Provide the (x, y) coordinate of the cell's center where the given text is located.  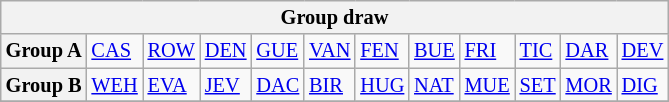
TIC (538, 51)
DAR (589, 51)
MUE (488, 85)
DIG (643, 85)
SET (538, 85)
NAT (434, 85)
DAC (278, 85)
Group B (44, 85)
WEH (115, 85)
GUE (278, 51)
HUG (382, 85)
BIR (330, 85)
JEV (226, 85)
FEN (382, 51)
DEV (643, 51)
FRI (488, 51)
VAN (330, 51)
BUE (434, 51)
ROW (172, 51)
Group draw (335, 17)
CAS (115, 51)
DEN (226, 51)
Group A (44, 51)
EVA (172, 85)
MOR (589, 85)
